From the cell containing the given text, extract its center point as (X, Y) coordinate. 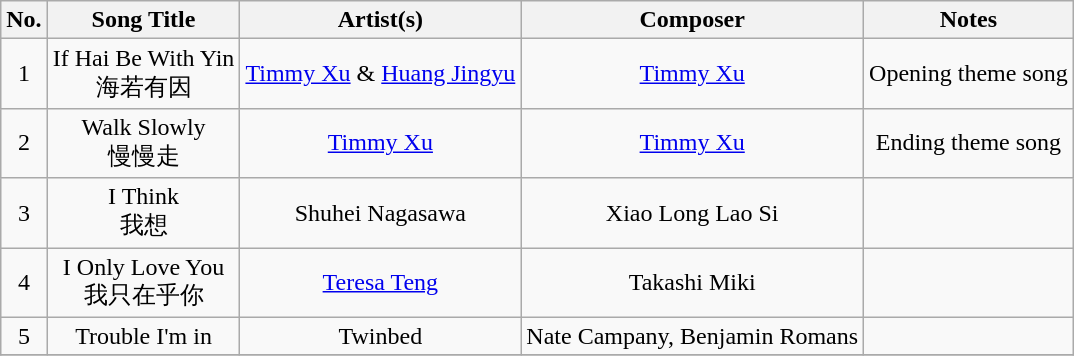
I Think 我想 (144, 213)
Xiao Long Lao Si (692, 213)
Song Title (144, 20)
1 (24, 74)
Ending theme song (969, 143)
3 (24, 213)
4 (24, 283)
2 (24, 143)
Composer (692, 20)
I Only Love You 我只在乎你 (144, 283)
Nate Campany, Benjamin Romans (692, 336)
Timmy Xu & Huang Jingyu (380, 74)
No. (24, 20)
Trouble I'm in (144, 336)
Shuhei Nagasawa (380, 213)
Walk Slowly 慢慢走 (144, 143)
Twinbed (380, 336)
If Hai Be With Yin 海若有因 (144, 74)
5 (24, 336)
Notes (969, 20)
Teresa Teng (380, 283)
Takashi Miki (692, 283)
Opening theme song (969, 74)
Artist(s) (380, 20)
